Provide the (x, y) coordinate of the cell's center where the given text is located.  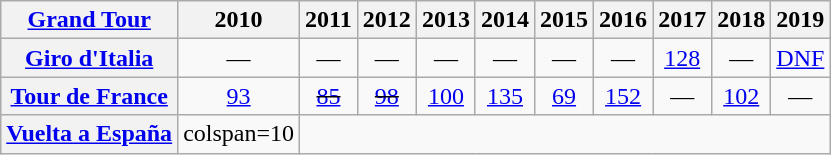
2017 (682, 20)
colspan=10 (239, 134)
2016 (624, 20)
2019 (800, 20)
135 (504, 96)
93 (239, 96)
100 (446, 96)
2013 (446, 20)
Grand Tour (90, 20)
102 (742, 96)
152 (624, 96)
2012 (386, 20)
Vuelta a España (90, 134)
2014 (504, 20)
2011 (329, 20)
69 (564, 96)
2018 (742, 20)
Tour de France (90, 96)
DNF (800, 58)
85 (329, 96)
Giro d'Italia (90, 58)
2010 (239, 20)
2015 (564, 20)
98 (386, 96)
128 (682, 58)
